Pinpoint the cell where the given text exists, returning its [x, y] midpoint coordinate. 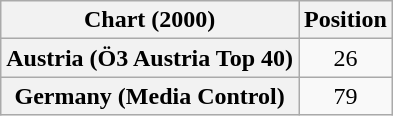
Germany (Media Control) [150, 96]
79 [346, 96]
26 [346, 58]
Position [346, 20]
Austria (Ö3 Austria Top 40) [150, 58]
Chart (2000) [150, 20]
